Pinpoint the cell where the given text exists, returning its [X, Y] midpoint coordinate. 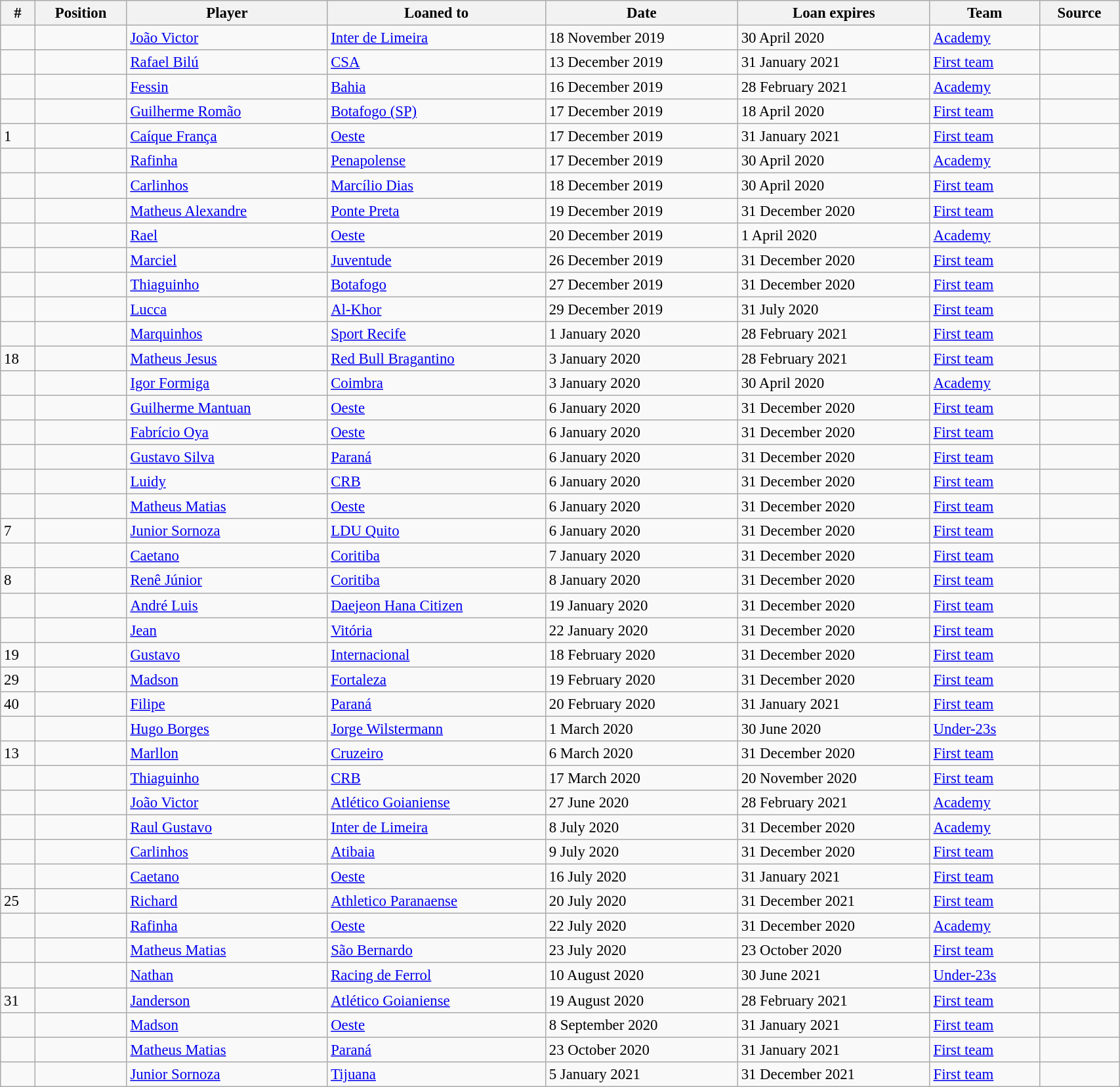
CSA [437, 62]
20 February 2020 [642, 704]
Position [81, 13]
Rafael Bilú [227, 62]
Juventude [437, 260]
Fabrício Oya [227, 433]
Team [984, 13]
Filipe [227, 704]
19 January 2020 [642, 605]
Gustavo [227, 654]
13 December 2019 [642, 62]
Botafogo (SP) [437, 112]
Athletico Paranaense [437, 901]
27 December 2019 [642, 284]
17 March 2020 [642, 778]
8 January 2020 [642, 581]
23 July 2020 [642, 951]
São Bernardo [437, 951]
Bahia [437, 87]
LDU Quito [437, 531]
Marllon [227, 754]
8 [18, 581]
Date [642, 13]
18 December 2019 [642, 186]
Loan expires [833, 13]
29 [18, 679]
Jean [227, 630]
# [18, 13]
Guilherme Mantuan [227, 408]
Penapolense [437, 161]
19 February 2020 [642, 679]
9 July 2020 [642, 852]
20 November 2020 [833, 778]
Internacional [437, 654]
Nathan [227, 975]
Coimbra [437, 383]
20 July 2020 [642, 901]
Matheus Alexandre [227, 211]
18 [18, 358]
29 December 2019 [642, 309]
Caíque França [227, 137]
1 January 2020 [642, 334]
19 [18, 654]
Igor Formiga [227, 383]
25 [18, 901]
Marciel [227, 260]
Jorge Wilstermann [437, 729]
31 July 2020 [833, 309]
18 November 2019 [642, 38]
Hugo Borges [227, 729]
Loaned to [437, 13]
Lucca [227, 309]
8 July 2020 [642, 828]
Cruzeiro [437, 754]
Vitória [437, 630]
22 July 2020 [642, 926]
16 July 2020 [642, 877]
Luidy [227, 482]
Richard [227, 901]
40 [18, 704]
30 June 2020 [833, 729]
Raul Gustavo [227, 828]
1 April 2020 [833, 235]
Guilherme Romão [227, 112]
19 December 2019 [642, 211]
7 January 2020 [642, 556]
Player [227, 13]
Gustavo Silva [227, 458]
Marquinhos [227, 334]
20 December 2019 [642, 235]
Botafogo [437, 284]
Fessin [227, 87]
Al-Khor [437, 309]
Daejeon Hana Citizen [437, 605]
30 June 2021 [833, 975]
27 June 2020 [642, 803]
10 August 2020 [642, 975]
Marcílio Dias [437, 186]
Red Bull Bragantino [437, 358]
26 December 2019 [642, 260]
18 February 2020 [642, 654]
1 March 2020 [642, 729]
Renê Júnior [227, 581]
Tijuana [437, 1074]
Sport Recife [437, 334]
Racing de Ferrol [437, 975]
Fortaleza [437, 679]
31 [18, 1000]
5 January 2021 [642, 1074]
18 April 2020 [833, 112]
Janderson [227, 1000]
Matheus Jesus [227, 358]
André Luis [227, 605]
Ponte Preta [437, 211]
13 [18, 754]
1 [18, 137]
8 September 2020 [642, 1025]
19 August 2020 [642, 1000]
6 March 2020 [642, 754]
16 December 2019 [642, 87]
Source [1079, 13]
7 [18, 531]
Atibaia [437, 852]
Rael [227, 235]
22 January 2020 [642, 630]
